Pinpoint the cell where the given text exists, returning its (x, y) midpoint coordinate. 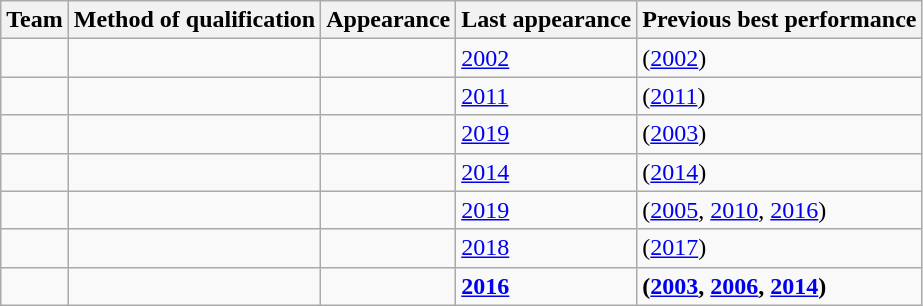
Appearance (388, 20)
2014 (546, 172)
Method of qualification (194, 20)
(2014) (780, 172)
2016 (546, 286)
(2017) (780, 248)
Previous best performance (780, 20)
2002 (546, 58)
Last appearance (546, 20)
(2003, 2006, 2014) (780, 286)
(2011) (780, 96)
2011 (546, 96)
(2005, 2010, 2016) (780, 210)
Team (35, 20)
(2002) (780, 58)
2018 (546, 248)
(2003) (780, 134)
